Return the [X, Y] coordinate for the center point of the cell that contains the specified text.  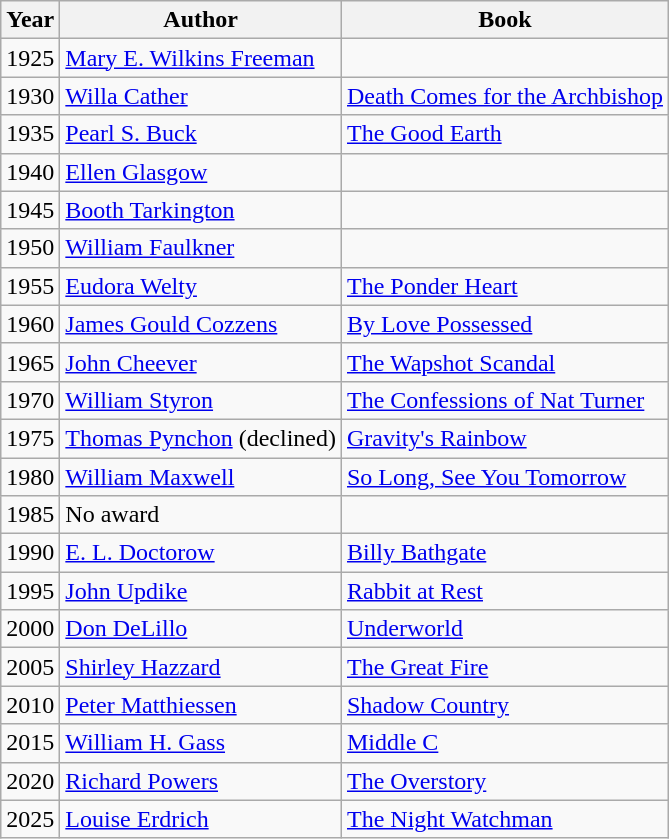
The Overstory [504, 781]
William Maxwell [201, 477]
2025 [30, 819]
William Faulkner [201, 248]
Year [30, 20]
E. L. Doctorow [201, 553]
1930 [30, 96]
Billy Bathgate [504, 553]
Mary E. Wilkins Freeman [201, 58]
So Long, See You Tomorrow [504, 477]
John Updike [201, 591]
Thomas Pynchon (declined) [201, 438]
1940 [30, 172]
1955 [30, 286]
The Confessions of Nat Turner [504, 400]
1985 [30, 515]
2000 [30, 629]
Louise Erdrich [201, 819]
2005 [30, 667]
James Gould Cozzens [201, 324]
John Cheever [201, 362]
William H. Gass [201, 743]
2020 [30, 781]
The Night Watchman [504, 819]
By Love Possessed [504, 324]
Book [504, 20]
No award [201, 515]
2010 [30, 705]
Shirley Hazzard [201, 667]
Middle C [504, 743]
1935 [30, 134]
Author [201, 20]
1990 [30, 553]
Ellen Glasgow [201, 172]
1965 [30, 362]
1945 [30, 210]
Underworld [504, 629]
Richard Powers [201, 781]
Death Comes for the Archbishop [504, 96]
Rabbit at Rest [504, 591]
1950 [30, 248]
1995 [30, 591]
2015 [30, 743]
The Good Earth [504, 134]
1975 [30, 438]
Gravity's Rainbow [504, 438]
1925 [30, 58]
Don DeLillo [201, 629]
1960 [30, 324]
The Great Fire [504, 667]
Peter Matthiessen [201, 705]
William Styron [201, 400]
1970 [30, 400]
Booth Tarkington [201, 210]
The Wapshot Scandal [504, 362]
Willa Cather [201, 96]
Shadow Country [504, 705]
Eudora Welty [201, 286]
1980 [30, 477]
Pearl S. Buck [201, 134]
The Ponder Heart [504, 286]
